Provide the [x, y] coordinate of the cell's center where the given text is located.  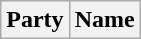
Party [35, 20]
Name [104, 20]
